Search for the cell housing the specified text and yield its [X, Y] center coordinate. 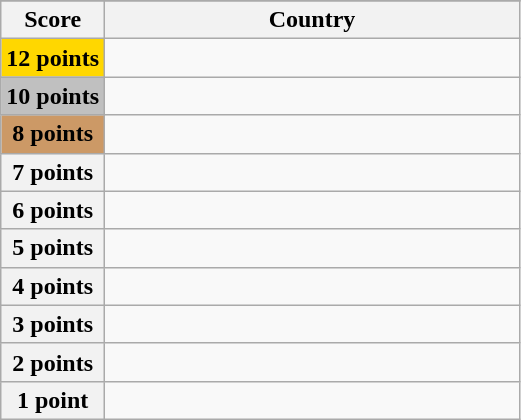
4 points [53, 286]
3 points [53, 324]
1 point [53, 400]
7 points [53, 172]
10 points [53, 96]
5 points [53, 248]
8 points [53, 134]
2 points [53, 362]
Score [53, 20]
Country [312, 20]
6 points [53, 210]
12 points [53, 58]
